Extract the (x, y) coordinate from the center of the cell holding the provided text.  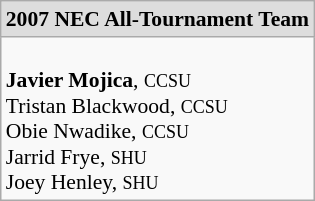
Javier Mojica, CCSU Tristan Blackwood, CCSU Obie Nwadike, CCSU Jarrid Frye, SHU Joey Henley, SHU (158, 118)
2007 NEC All-Tournament Team (158, 19)
